Detect which cell encompasses the target text, then output its (x, y) center coordinate. 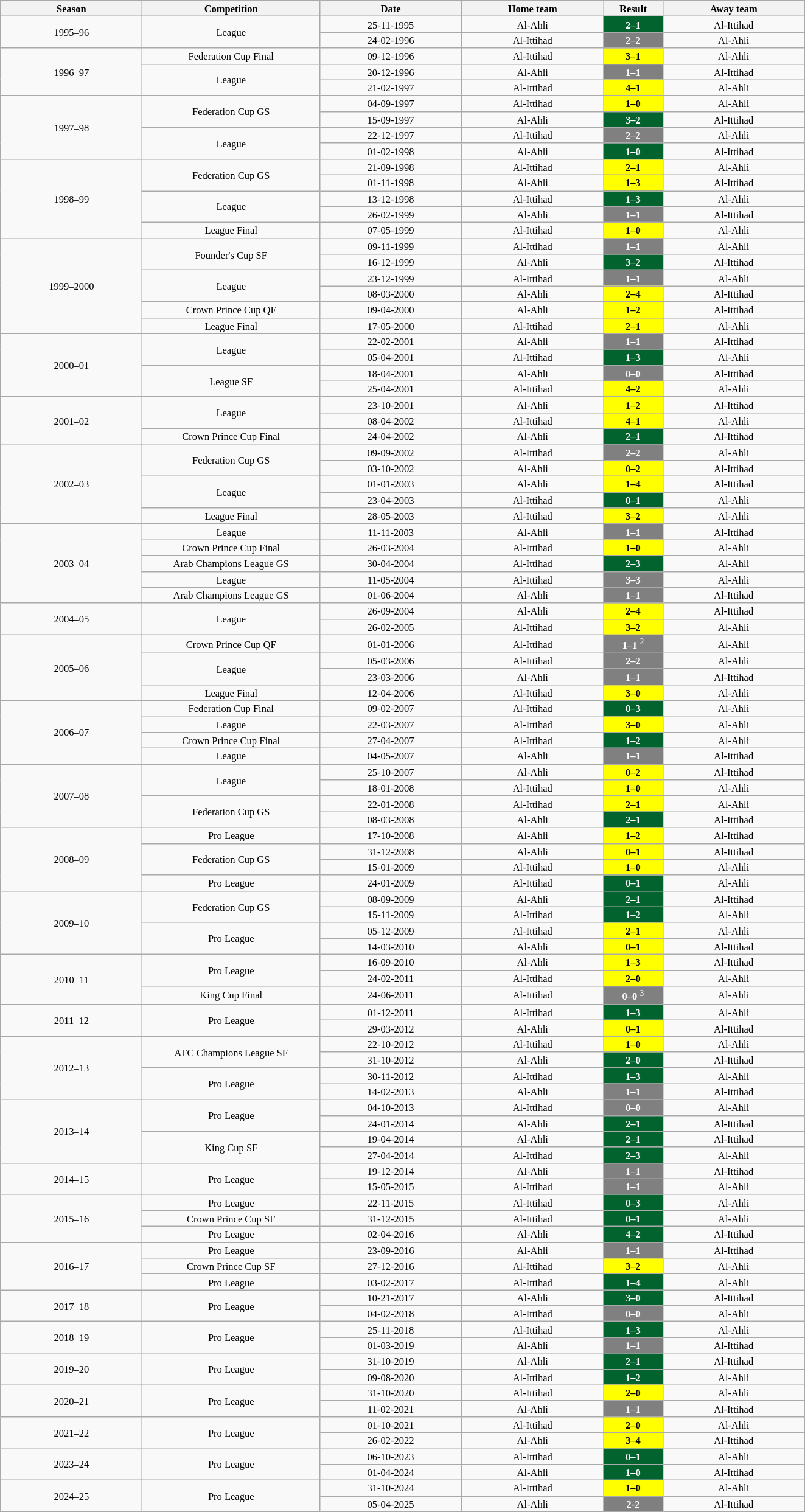
15-09-1997 (391, 119)
King Cup SF (231, 1147)
16-12-1999 (391, 262)
24-02-1996 (391, 40)
31-10-2020 (391, 1393)
18-04-2001 (391, 373)
24-02-2011 (391, 978)
AFC Champions League SF (231, 1052)
2009–10 (72, 922)
11-02-2021 (391, 1409)
08-03-2008 (391, 820)
2021–22 (72, 1432)
29-03-2012 (391, 1028)
1996–97 (72, 72)
26-02-1999 (391, 215)
01-01-2006 (391, 644)
2020–21 (72, 1401)
05-04-2025 (391, 1504)
2007–08 (72, 796)
2017–18 (72, 1306)
05-03-2006 (391, 661)
15-01-2009 (391, 867)
24-01-2014 (391, 1123)
26-02-2005 (391, 627)
24-04-2002 (391, 436)
08-03-2000 (391, 294)
17-05-2000 (391, 326)
09-08-2020 (391, 1377)
02-04-2016 (391, 1235)
04-09-1997 (391, 103)
16-09-2010 (391, 962)
3–3 (633, 579)
2024–25 (72, 1496)
09-09-2002 (391, 452)
17-10-2008 (391, 835)
2001–02 (72, 420)
2014–15 (72, 1179)
2016–17 (72, 1266)
05-04-2001 (391, 357)
26-03-2004 (391, 548)
01-06-2004 (391, 595)
19-12-2014 (391, 1171)
Competition (231, 9)
22-12-1997 (391, 135)
30-11-2012 (391, 1076)
21-09-1998 (391, 167)
01-10-2021 (391, 1424)
04-10-2013 (391, 1107)
25-10-2007 (391, 772)
King Cup Final (231, 995)
2015–16 (72, 1218)
31-10-2019 (391, 1361)
31-12-2008 (391, 851)
1999–2000 (72, 286)
19-04-2014 (391, 1139)
22-02-2001 (391, 341)
3–4 (633, 1440)
23-03-2006 (391, 677)
25-04-2001 (391, 389)
Result (633, 9)
07-05-1999 (391, 231)
31-10-2024 (391, 1488)
27-04-2014 (391, 1155)
18-01-2008 (391, 788)
30-04-2004 (391, 563)
League SF (231, 381)
04-05-2007 (391, 756)
22-11-2015 (391, 1202)
3–1 (633, 56)
2018–19 (72, 1337)
1995–96 (72, 32)
1998–99 (72, 198)
09-04-2000 (391, 310)
22-03-2007 (391, 725)
09-12-1996 (391, 56)
05-12-2009 (391, 930)
28-05-2003 (391, 516)
01-04-2024 (391, 1472)
2013–14 (72, 1131)
2023–24 (72, 1464)
2004–05 (72, 619)
27-04-2007 (391, 740)
23-09-2016 (391, 1250)
Founder's Cup SF (231, 254)
01-01-2003 (391, 484)
31-12-2015 (391, 1218)
2012–13 (72, 1068)
21-02-1997 (391, 88)
Date (391, 9)
22-10-2012 (391, 1044)
2003–04 (72, 563)
Home team (533, 9)
14-02-2013 (391, 1092)
13-12-1998 (391, 199)
24-01-2009 (391, 883)
22-01-2008 (391, 804)
2010–11 (72, 979)
23-04-2003 (391, 500)
Away team (734, 9)
06-10-2023 (391, 1456)
09-02-2007 (391, 708)
25-11-2018 (391, 1329)
20-12-1996 (391, 72)
26-02-2022 (391, 1440)
23-12-1999 (391, 278)
27-12-2016 (391, 1266)
2006–07 (72, 732)
24-06-2011 (391, 995)
09-11-1999 (391, 246)
01-03-2019 (391, 1345)
1–1 2 (633, 644)
01-02-1998 (391, 151)
12-04-2006 (391, 692)
2005–06 (72, 667)
2002–03 (72, 484)
2008–09 (72, 859)
08-09-2009 (391, 899)
25-11-1995 (391, 24)
26-09-2004 (391, 611)
2-2 (633, 1504)
Season (72, 9)
01-12-2011 (391, 1012)
11-11-2003 (391, 532)
10-21-2017 (391, 1298)
15-11-2009 (391, 915)
2019–20 (72, 1369)
23-10-2001 (391, 405)
2000–01 (72, 365)
0–0 3 (633, 995)
03-10-2002 (391, 469)
1997–98 (72, 127)
2011–12 (72, 1020)
11-05-2004 (391, 579)
08-04-2002 (391, 420)
03-02-2017 (391, 1282)
31-10-2012 (391, 1060)
15-05-2015 (391, 1186)
14-03-2010 (391, 946)
04-02-2018 (391, 1314)
01-11-1998 (391, 183)
